Detect which cell encompasses the target text, then output its [x, y] center coordinate. 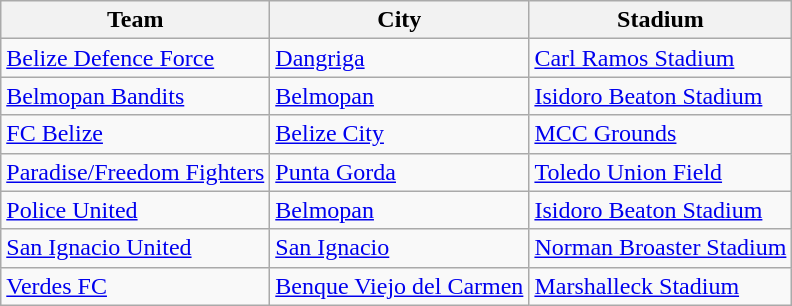
Punta Gorda [400, 172]
Team [136, 20]
MCC Grounds [660, 134]
Marshalleck Stadium [660, 286]
Carl Ramos Stadium [660, 58]
San Ignacio [400, 248]
Belmopan Bandits [136, 96]
San Ignacio United [136, 248]
Stadium [660, 20]
Benque Viejo del Carmen [400, 286]
Dangriga [400, 58]
Belize City [400, 134]
FC Belize [136, 134]
Paradise/Freedom Fighters [136, 172]
Norman Broaster Stadium [660, 248]
Belize Defence Force [136, 58]
Toledo Union Field [660, 172]
Verdes FC [136, 286]
Police United [136, 210]
City [400, 20]
